Detect which cell encompasses the target text, then output its (X, Y) center coordinate. 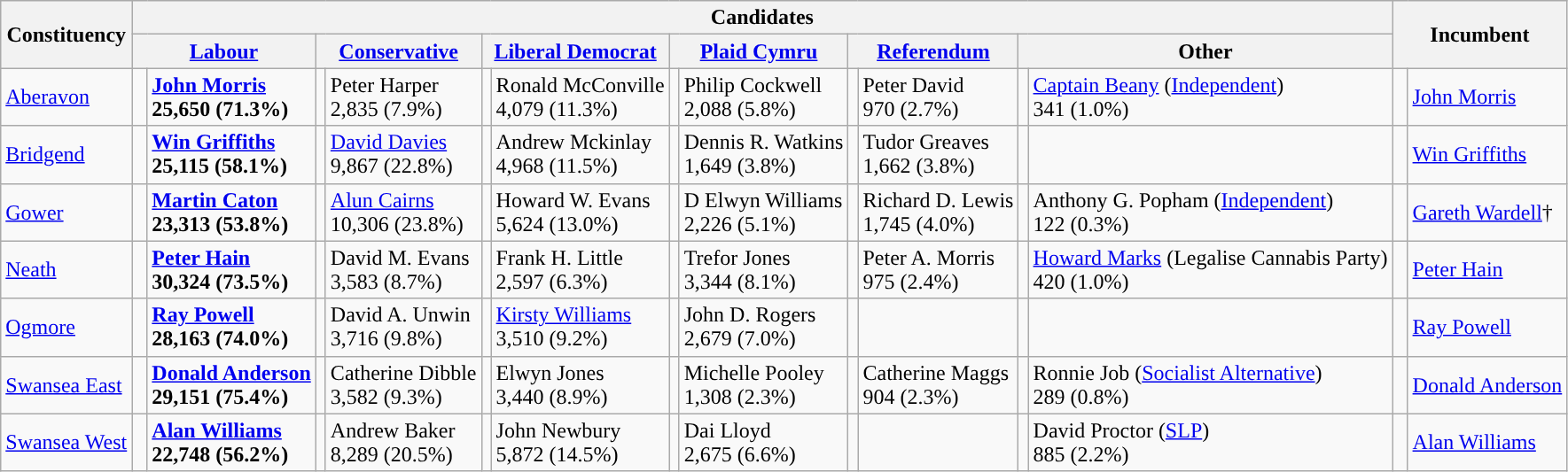
Peter A. Morris975 (2.4%) (938, 269)
Plaid Cymru (759, 51)
Ogmore (66, 328)
Swansea East (66, 384)
John D. Rogers2,679 (7.0%) (764, 328)
Aberavon (66, 97)
Constituency (66, 35)
Neath (66, 269)
D Elwyn Williams2,226 (5.1%) (764, 213)
Referendum (933, 51)
Bridgend (66, 154)
David M. Evans3,583 (8.7%) (403, 269)
Win Griffiths25,115 (58.1%) (231, 154)
David Davies9,867 (22.8%) (403, 154)
Andrew Baker8,289 (20.5%) (403, 443)
Catherine Dibble3,582 (9.3%) (403, 384)
Candidates (762, 18)
Dai Lloyd2,675 (6.6%) (764, 443)
Richard D. Lewis1,745 (4.0%) (938, 213)
Win Griffiths (1487, 154)
Peter Hain30,324 (73.5%) (231, 269)
Other (1205, 51)
Kirsty Williams3,510 (9.2%) (580, 328)
Michelle Pooley1,308 (2.3%) (764, 384)
Alan Williams (1487, 443)
John Newbury5,872 (14.5%) (580, 443)
John Morris25,650 (71.3%) (231, 97)
Andrew Mckinlay4,968 (11.5%) (580, 154)
Alun Cairns10,306 (23.8%) (403, 213)
David A. Unwin3,716 (9.8%) (403, 328)
Peter David970 (2.7%) (938, 97)
Captain Beany (Independent)341 (1.0%) (1211, 97)
Elwyn Jones3,440 (8.9%) (580, 384)
Labour (224, 51)
Donald Anderson (1487, 384)
Peter Hain (1487, 269)
David Proctor (SLP)885 (2.2%) (1211, 443)
Martin Caton23,313 (53.8%) (231, 213)
Gower (66, 213)
Anthony G. Popham (Independent)122 (0.3%) (1211, 213)
Dennis R. Watkins1,649 (3.8%) (764, 154)
Alan Williams22,748 (56.2%) (231, 443)
Gareth Wardell† (1487, 213)
Howard Marks (Legalise Cannabis Party)420 (1.0%) (1211, 269)
Ray Powell28,163 (74.0%) (231, 328)
Frank H. Little2,597 (6.3%) (580, 269)
Incumbent (1480, 35)
Catherine Maggs904 (2.3%) (938, 384)
John Morris (1487, 97)
Ronald McConville4,079 (11.3%) (580, 97)
Tudor Greaves1,662 (3.8%) (938, 154)
Conservative (399, 51)
Liberal Democrat (575, 51)
Ray Powell (1487, 328)
Peter Harper2,835 (7.9%) (403, 97)
Howard W. Evans5,624 (13.0%) (580, 213)
Ronnie Job (Socialist Alternative)289 (0.8%) (1211, 384)
Donald Anderson29,151 (75.4%) (231, 384)
Philip Cockwell2,088 (5.8%) (764, 97)
Swansea West (66, 443)
Trefor Jones3,344 (8.1%) (764, 269)
